Identify which cell holds the provided text, then report its (x, y) central coordinate. 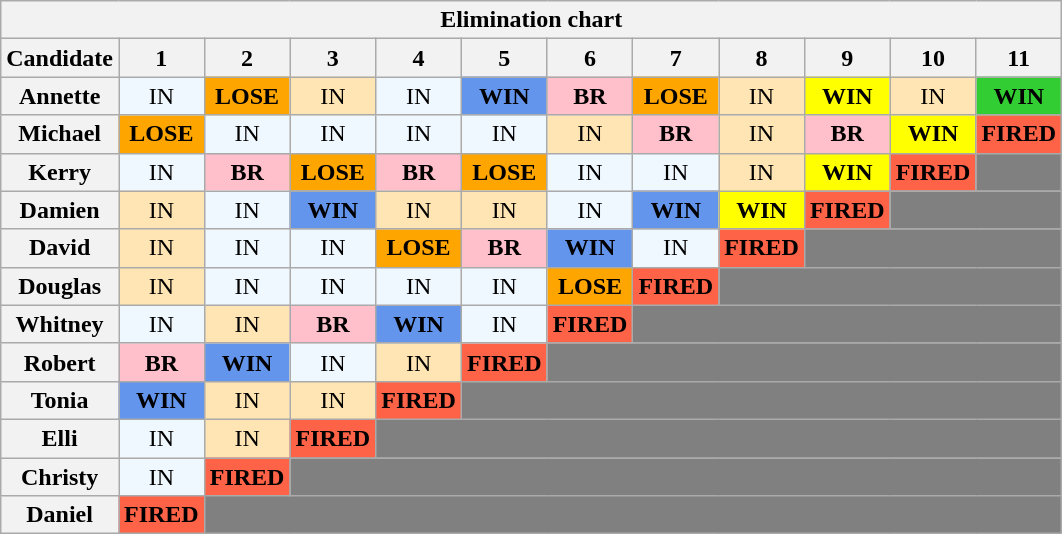
11 (1019, 58)
Damien (60, 210)
3 (333, 58)
2 (247, 58)
David (60, 248)
Elli (60, 438)
9 (847, 58)
Tonia (60, 400)
5 (504, 58)
7 (676, 58)
Elimination chart (532, 20)
Whitney (60, 324)
Michael (60, 134)
Kerry (60, 172)
Robert (60, 362)
4 (419, 58)
Daniel (60, 515)
1 (161, 58)
Douglas (60, 286)
Christy (60, 477)
6 (590, 58)
Annette (60, 96)
10 (933, 58)
Candidate (60, 58)
8 (762, 58)
